Provide the [X, Y] coordinate of the cell's center where the given text is located.  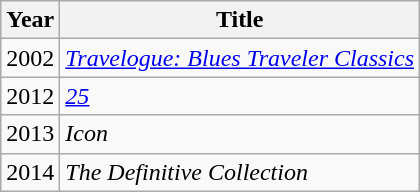
2014 [30, 172]
25 [240, 96]
Title [240, 20]
Travelogue: Blues Traveler Classics [240, 58]
Icon [240, 134]
2013 [30, 134]
2002 [30, 58]
The Definitive Collection [240, 172]
2012 [30, 96]
Year [30, 20]
